Detect which cell encompasses the target text, then output its [x, y] center coordinate. 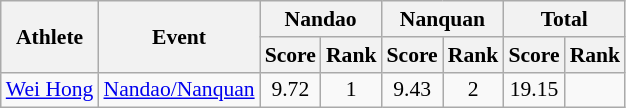
Wei Hong [50, 90]
Nandao/Nanquan [178, 90]
9.43 [412, 90]
Event [178, 36]
1 [352, 90]
19.15 [534, 90]
Nanquan [442, 19]
9.72 [290, 90]
Nandao [321, 19]
Athlete [50, 36]
2 [474, 90]
Total [564, 19]
